Locate the cell with the specified text and output its (X, Y) center coordinate. 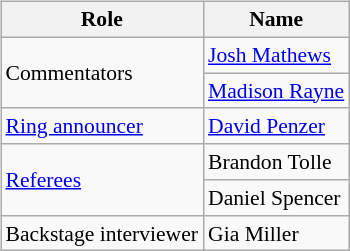
Role (102, 20)
Commentators (102, 72)
Name (276, 20)
David Penzer (276, 126)
Brandon Tolle (276, 162)
Josh Mathews (276, 55)
Daniel Spencer (276, 198)
Referees (102, 180)
Gia Miller (276, 233)
Madison Rayne (276, 91)
Ring announcer (102, 126)
Backstage interviewer (102, 233)
